Scan for the cell matching the given text and deliver its (x, y) coordinate at center. 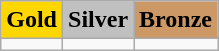
Gold (32, 20)
Silver (98, 20)
Bronze (176, 20)
